For the text-containing cell, return its midpoint in [x, y] coordinate format. 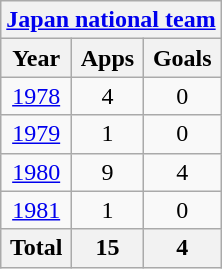
Year [36, 58]
Japan national team [111, 20]
Goals [182, 58]
1978 [36, 96]
1980 [36, 172]
1979 [36, 134]
1981 [36, 210]
9 [108, 172]
Total [36, 248]
15 [108, 248]
Apps [108, 58]
